Return the (X, Y) coordinate for the center point of the cell that contains the specified text.  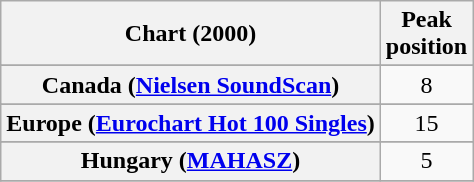
Peakposition (426, 34)
Europe (Eurochart Hot 100 Singles) (191, 123)
Hungary (MAHASZ) (191, 161)
15 (426, 123)
Chart (2000) (191, 34)
8 (426, 85)
Canada (Nielsen SoundScan) (191, 85)
5 (426, 161)
